Find where the given text appears and provide that cell's center as [X, Y] coordinate. 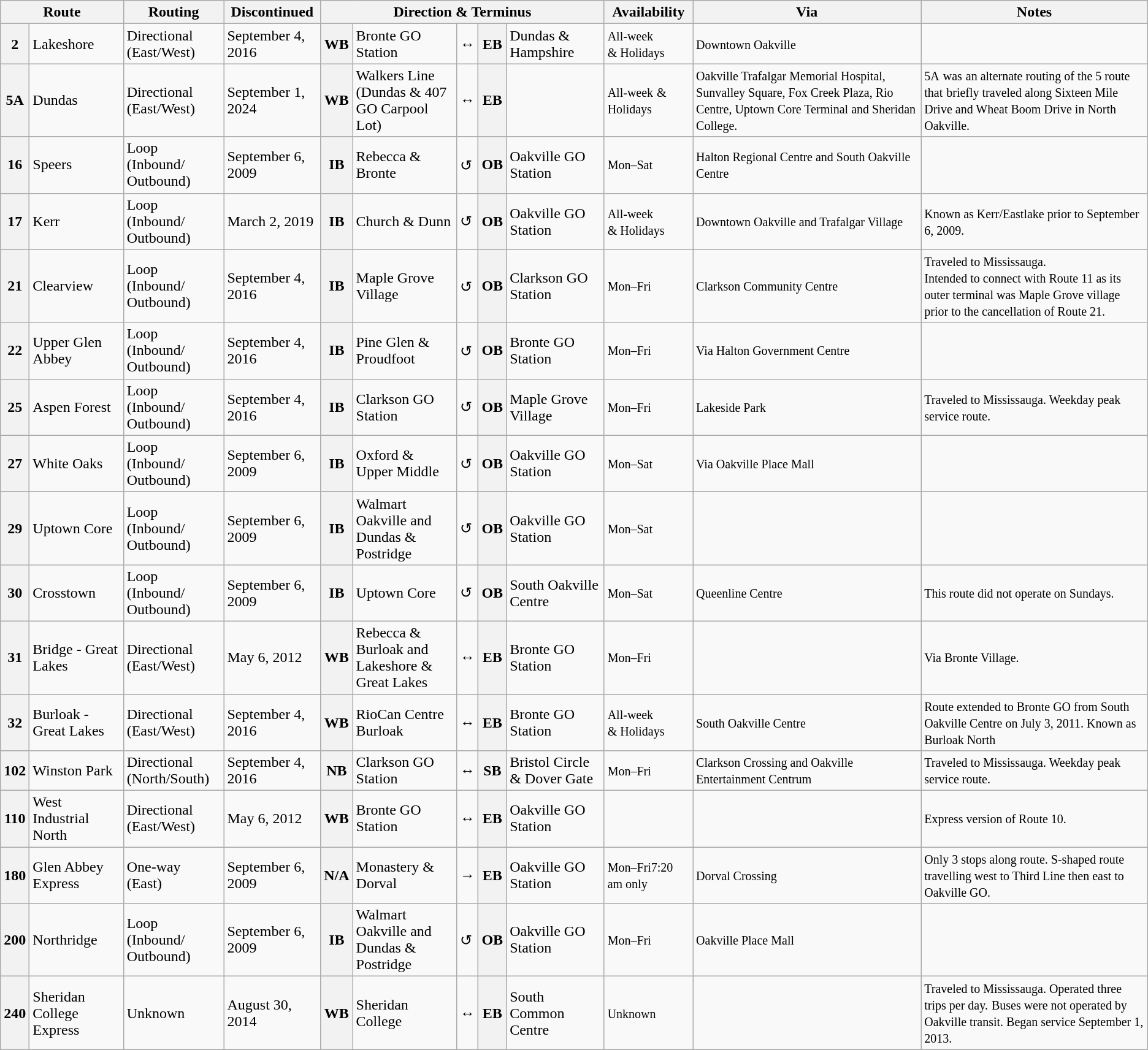
All-week & Holidays [648, 101]
Burloak - Great Lakes [76, 722]
Dorval Crossing [807, 875]
32 [15, 722]
Notes [1035, 12]
Via Bronte Village. [1035, 657]
SB [492, 771]
September 1, 2024 [272, 101]
Oakville Trafalgar Memorial Hospital, Sunvalley Square, Fox Creek Plaza, Rio Centre, Uptown Core Terminal and Sheridan College. [807, 101]
Route extended to Bronte GO from South Oakville Centre on July 3, 2011. Known as Burloak North [1035, 722]
Speers [76, 165]
Direction & Terminus [462, 12]
Sheridan College Express [76, 1013]
Sheridan College [405, 1013]
→ [467, 875]
Bridge - Great Lakes [76, 657]
17 [15, 221]
White Oaks [76, 463]
22 [15, 351]
Church & Dunn [405, 221]
Pine Glen & Proudfoot [405, 351]
5A [15, 101]
29 [15, 528]
240 [15, 1013]
Glen Abbey Express [76, 875]
Bristol Circle & Dover Gate [556, 771]
27 [15, 463]
Mon–Fri7:20 am only [648, 875]
Dundas & Hampshire [556, 44]
Winston Park [76, 771]
25 [15, 407]
Known as Kerr/Eastlake prior to September 6, 2009. [1035, 221]
Crosstown [76, 593]
102 [15, 771]
Traveled to Mississauga. Operated three trips per day. Buses were not operated by Oakville transit. Began service September 1, 2013. [1035, 1013]
30 [15, 593]
Via Oakville Place Mall [807, 463]
N/A [337, 875]
Via Halton Government Centre [807, 351]
Directional(North/South) [174, 771]
Availability [648, 12]
5A was an alternate routing of the 5 route that briefly traveled along Sixteen Mile Drive and Wheat Boom Drive in North Oakville. [1035, 101]
16 [15, 165]
Rebecca & Burloak andLakeshore & Great Lakes [405, 657]
Aspen Forest [76, 407]
200 [15, 940]
West Industrial North [76, 819]
Queenline Centre [807, 593]
Traveled to Mississauga.Intended to connect with Route 11 as its outer terminal was Maple Grove village prior to the cancellation of Route 21. [1035, 286]
31 [15, 657]
Downtown Oakville and Trafalgar Village [807, 221]
Clarkson Community Centre [807, 286]
Lakeside Park [807, 407]
180 [15, 875]
Downtown Oakville [807, 44]
Upper Glen Abbey [76, 351]
Clearview [76, 286]
Via [807, 12]
Clarkson Crossing and Oakville Entertainment Centrum [807, 771]
Kerr [76, 221]
NB [337, 771]
Dundas [76, 101]
Route [62, 12]
August 30, 2014 [272, 1013]
Oxford & Upper Middle [405, 463]
This route did not operate on Sundays. [1035, 593]
South Common Centre [556, 1013]
Lakeshore [76, 44]
Halton Regional Centre and South Oakville Centre [807, 165]
Rebecca & Bronte [405, 165]
One-way(East) [174, 875]
Oakville Place Mall [807, 940]
Only 3 stops along route. S-shaped route travelling west to Third Line then east to Oakville GO. [1035, 875]
110 [15, 819]
RioCan Centre Burloak [405, 722]
Express version of Route 10. [1035, 819]
Discontinued [272, 12]
21 [15, 286]
Routing [174, 12]
March 2, 2019 [272, 221]
Monastery & Dorval [405, 875]
Northridge [76, 940]
Walkers Line(Dundas & 407 GO Carpool Lot) [405, 101]
2 [15, 44]
